Locate the cell with the specified text and output its [x, y] center coordinate. 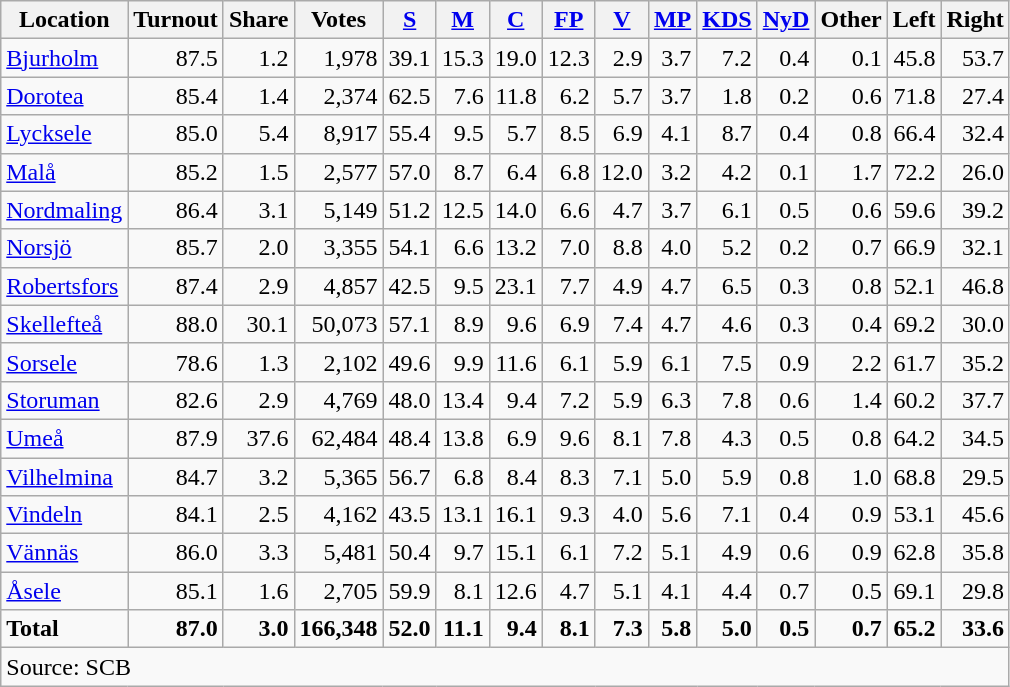
30.1 [258, 324]
87.9 [176, 438]
2.2 [851, 362]
Lycksele [64, 134]
Location [64, 20]
30.0 [975, 324]
52.0 [410, 629]
2,102 [338, 362]
57.0 [410, 172]
39.2 [975, 210]
13.1 [462, 515]
64.2 [914, 438]
56.7 [410, 477]
1.6 [258, 591]
4.3 [727, 438]
7.0 [568, 248]
69.1 [914, 591]
69.2 [914, 324]
1.5 [258, 172]
Skellefteå [64, 324]
Vilhelmina [64, 477]
3.3 [258, 553]
9.3 [568, 515]
33.6 [975, 629]
45.8 [914, 58]
62.5 [410, 96]
5,365 [338, 477]
14.0 [516, 210]
8.9 [462, 324]
9.7 [462, 553]
59.9 [410, 591]
45.6 [975, 515]
4,162 [338, 515]
Bjurholm [64, 58]
48.0 [410, 400]
29.8 [975, 591]
86.0 [176, 553]
66.4 [914, 134]
84.7 [176, 477]
Left [914, 20]
66.9 [914, 248]
4,857 [338, 286]
Turnout [176, 20]
55.4 [410, 134]
V [622, 20]
49.6 [410, 362]
2,577 [338, 172]
Nordmaling [64, 210]
32.4 [975, 134]
2,705 [338, 591]
8.8 [622, 248]
62.8 [914, 553]
Share [258, 20]
54.1 [410, 248]
Dorotea [64, 96]
87.5 [176, 58]
37.6 [258, 438]
15.1 [516, 553]
37.7 [975, 400]
6.4 [516, 172]
Robertsfors [64, 286]
1.0 [851, 477]
5.4 [258, 134]
82.6 [176, 400]
13.8 [462, 438]
4.6 [727, 324]
11.8 [516, 96]
29.5 [975, 477]
Vindeln [64, 515]
Norsjö [64, 248]
8.4 [516, 477]
Åsele [64, 591]
4.4 [727, 591]
Umeå [64, 438]
88.0 [176, 324]
6.3 [672, 400]
16.1 [516, 515]
71.8 [914, 96]
85.4 [176, 96]
NyD [786, 20]
59.6 [914, 210]
3.1 [258, 210]
60.2 [914, 400]
S [410, 20]
43.5 [410, 515]
M [462, 20]
46.8 [975, 286]
4,769 [338, 400]
2.5 [258, 515]
42.5 [410, 286]
12.6 [516, 591]
Other [851, 20]
Right [975, 20]
Source: SCB [506, 667]
87.4 [176, 286]
5.6 [672, 515]
MP [672, 20]
Sorsele [64, 362]
35.2 [975, 362]
7.6 [462, 96]
11.1 [462, 629]
84.1 [176, 515]
53.7 [975, 58]
Malå [64, 172]
3.0 [258, 629]
8.5 [568, 134]
5,149 [338, 210]
4.2 [727, 172]
1.8 [727, 96]
2,374 [338, 96]
19.0 [516, 58]
53.1 [914, 515]
Total [64, 629]
50.4 [410, 553]
1.2 [258, 58]
50,073 [338, 324]
85.7 [176, 248]
3,355 [338, 248]
51.2 [410, 210]
Vännäs [64, 553]
34.5 [975, 438]
Storuman [64, 400]
48.4 [410, 438]
1,978 [338, 58]
1.7 [851, 172]
11.6 [516, 362]
7.7 [568, 286]
23.1 [516, 286]
6.5 [727, 286]
166,348 [338, 629]
35.8 [975, 553]
12.3 [568, 58]
39.1 [410, 58]
1.3 [258, 362]
7.3 [622, 629]
13.2 [516, 248]
12.0 [622, 172]
5.2 [727, 248]
8.3 [568, 477]
57.1 [410, 324]
86.4 [176, 210]
15.3 [462, 58]
87.0 [176, 629]
KDS [727, 20]
32.1 [975, 248]
85.0 [176, 134]
Votes [338, 20]
9.9 [462, 362]
7.4 [622, 324]
7.5 [727, 362]
62,484 [338, 438]
FP [568, 20]
2.0 [258, 248]
5,481 [338, 553]
68.8 [914, 477]
27.4 [975, 96]
8,917 [338, 134]
13.4 [462, 400]
85.2 [176, 172]
78.6 [176, 362]
5.8 [672, 629]
72.2 [914, 172]
85.1 [176, 591]
12.5 [462, 210]
C [516, 20]
26.0 [975, 172]
61.7 [914, 362]
65.2 [914, 629]
52.1 [914, 286]
6.2 [568, 96]
